For the text-containing cell, return its midpoint in [X, Y] coordinate format. 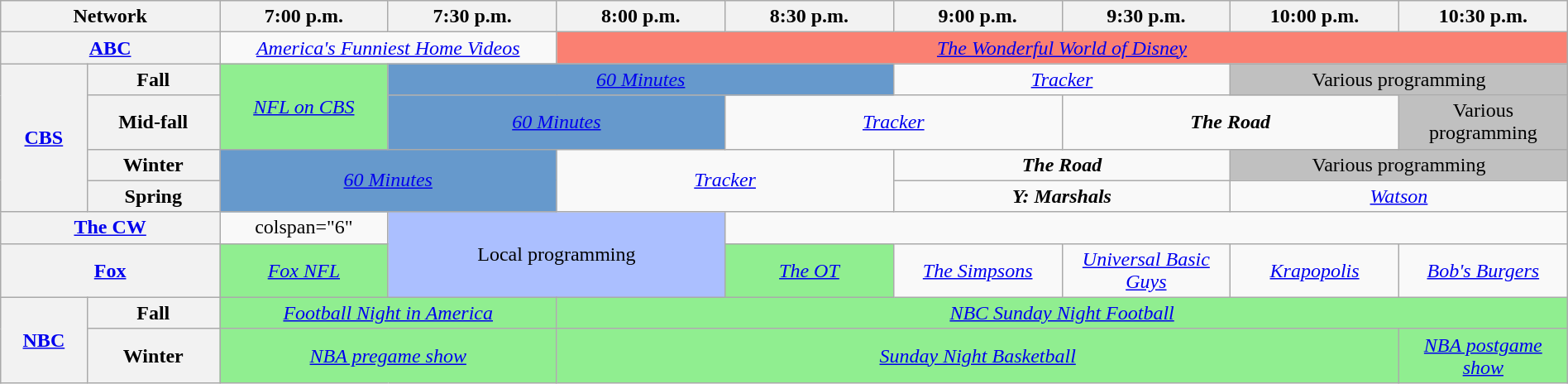
NBA postgame show [1483, 356]
8:30 p.m. [810, 17]
NBC Sunday Night Football [1062, 313]
Krapopolis [1315, 270]
Y: Marshals [1062, 196]
CBS [44, 137]
10:00 p.m. [1315, 17]
Universal Basic Guys [1146, 270]
Sunday Night Basketball [978, 356]
Fox NFL [304, 270]
Bob's Burgers [1483, 270]
The OT [810, 270]
Spring [154, 196]
Mid-fall [154, 122]
9:30 p.m. [1146, 17]
7:00 p.m. [304, 17]
7:30 p.m. [472, 17]
Watson [1399, 196]
The Simpsons [978, 270]
America's Funniest Home Videos [389, 48]
Fox [111, 270]
9:00 p.m. [978, 17]
10:30 p.m. [1483, 17]
NFL on CBS [304, 106]
NBC [44, 339]
ABC [111, 48]
8:00 p.m. [641, 17]
Football Night in America [389, 313]
NBA pregame show [389, 356]
The Wonderful World of Disney [1062, 48]
colspan="6" [304, 228]
Network [111, 17]
The CW [111, 228]
Local programming [556, 255]
